Provide the (X, Y) coordinate of the cell's center where the given text is located.  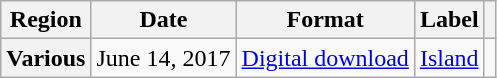
Digital download (325, 58)
Date (164, 20)
Label (449, 20)
Region (46, 20)
Format (325, 20)
June 14, 2017 (164, 58)
Island (449, 58)
Various (46, 58)
